Scan for the cell matching the given text and deliver its [x, y] coordinate at center. 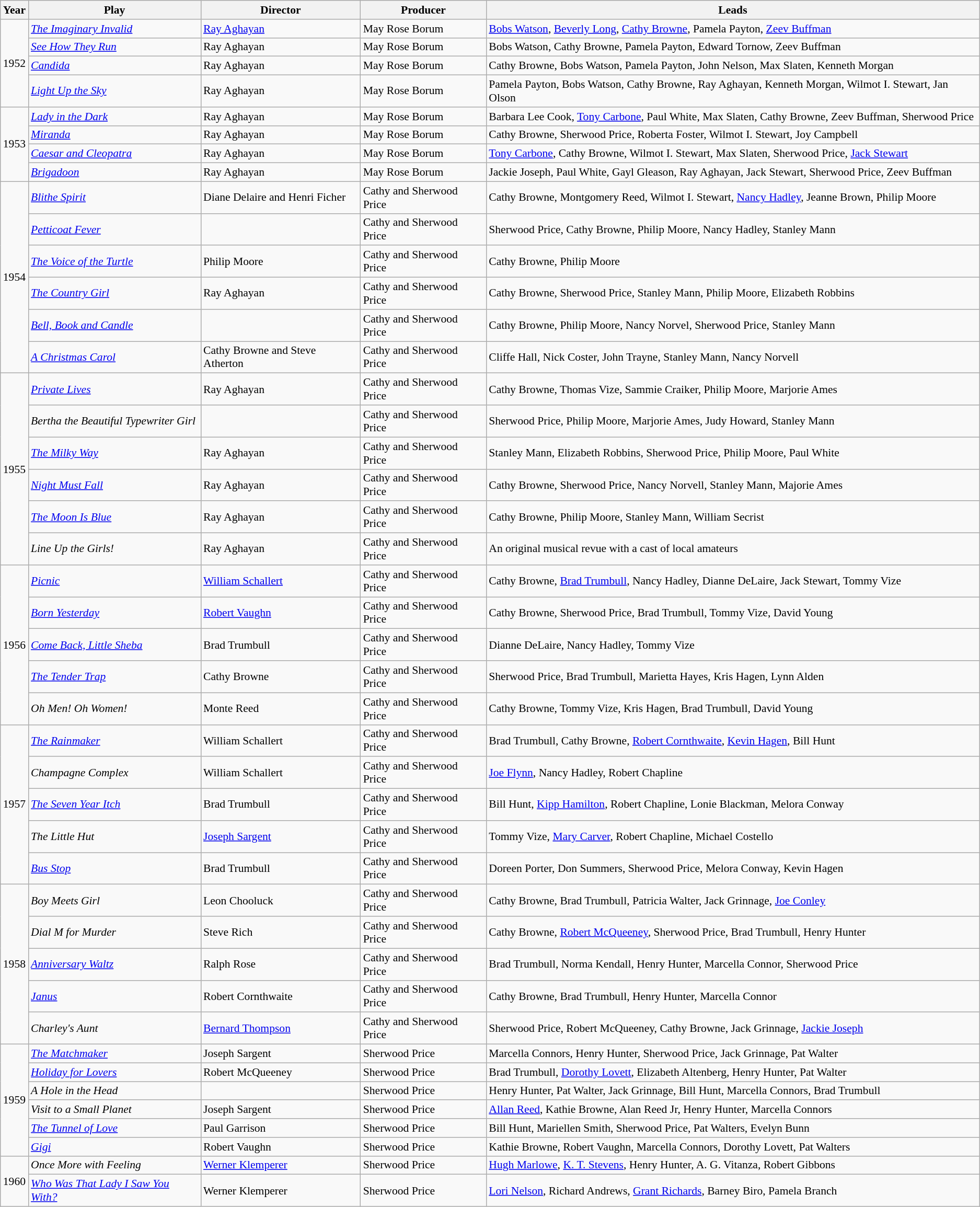
The Country Girl [114, 294]
Producer [423, 10]
Light Up the Sky [114, 91]
Boy Meets Girl [114, 900]
Cathy Browne, Sherwood Price, Stanley Mann, Philip Moore, Elizabeth Robbins [733, 294]
The Moon Is Blue [114, 518]
Candida [114, 66]
Cliffe Hall, Nick Coster, John Trayne, Stanley Mann, Nancy Norvell [733, 358]
Play [114, 10]
1957 [15, 804]
Bus Stop [114, 869]
Bell, Book and Candle [114, 325]
Dianne DeLaire, Nancy Hadley, Tommy Vize [733, 645]
Cathy Browne, Sherwood Price, Brad Trumbull, Tommy Vize, David Young [733, 613]
A Hole in the Head [114, 1091]
Bill Hunt, Kipp Hamilton, Robert Chapline, Lonie Blackman, Melora Conway [733, 805]
The Rainmaker [114, 740]
Henry Hunter, Pat Walter, Jack Grinnage, Bill Hunt, Marcella Connors, Brad Trumbull [733, 1091]
Cathy Browne, Montgomery Reed, Wilmot I. Stewart, Nancy Hadley, Jeanne Brown, Philip Moore [733, 198]
Brad Trumbull, Norma Kendall, Henry Hunter, Marcella Connor, Sherwood Price [733, 964]
1958 [15, 964]
Cathy Browne, Brad Trumbull, Henry Hunter, Marcella Connor [733, 996]
Anniversary Waltz [114, 964]
Tony Carbone, Cathy Browne, Wilmot I. Stewart, Max Slaten, Sherwood Price, Jack Stewart [733, 154]
Diane Delaire and Henri Ficher [281, 198]
Janus [114, 996]
Lori Nelson, Richard Andrews, Grant Richards, Barney Biro, Pamela Branch [733, 1191]
Night Must Fall [114, 485]
Bernard Thompson [281, 1029]
Cathy Browne, Thomas Vize, Sammie Craiker, Philip Moore, Marjorie Ames [733, 389]
The Seven Year Itch [114, 805]
Champagne Complex [114, 773]
Year [15, 10]
Gigi [114, 1147]
Director [281, 10]
The Voice of the Turtle [114, 261]
An original musical revue with a cast of local amateurs [733, 549]
Holiday for Lovers [114, 1072]
Sherwood Price, Brad Trumbull, Marietta Hayes, Kris Hagen, Lynn Alden [733, 676]
Ralph Rose [281, 964]
Robert McQueeney [281, 1072]
Pamela Payton, Bobs Watson, Cathy Browne, Ray Aghayan, Kenneth Morgan, Wilmot I. Stewart, Jan Olson [733, 91]
Brigadoon [114, 173]
Cathy Browne, Brad Trumbull, Patricia Walter, Jack Grinnage, Joe Conley [733, 900]
1952 [15, 63]
Charley's Aunt [114, 1029]
A Christmas Carol [114, 358]
Miranda [114, 135]
Bertha the Beautiful Typewriter Girl [114, 421]
Who Was That Lady I Saw You With? [114, 1191]
1953 [15, 144]
Dial M for Murder [114, 933]
The Matchmaker [114, 1054]
Cathy Browne, Philip Moore, Nancy Norvel, Sherwood Price, Stanley Mann [733, 325]
Cathy Browne, Robert McQueeney, Sherwood Price, Brad Trumbull, Henry Hunter [733, 933]
Philip Moore [281, 261]
Jackie Joseph, Paul White, Gayl Gleason, Ray Aghayan, Jack Stewart, Sherwood Price, Zeev Buffman [733, 173]
Private Lives [114, 389]
Joe Flynn, Nancy Hadley, Robert Chapline [733, 773]
Cathy Browne, Philip Moore [733, 261]
Barbara Lee Cook, Tony Carbone, Paul White, Max Slaten, Cathy Browne, Zeev Buffman, Sherwood Price [733, 117]
Cathy Browne, Philip Moore, Stanley Mann, William Secrist [733, 518]
Cathy Browne, Sherwood Price, Roberta Foster, Wilmot I. Stewart, Joy Campbell [733, 135]
1955 [15, 469]
Picnic [114, 581]
Sherwood Price, Cathy Browne, Philip Moore, Nancy Hadley, Stanley Mann [733, 229]
Steve Rich [281, 933]
Cathy Browne, Bobs Watson, Pamela Payton, John Nelson, Max Slaten, Kenneth Morgan [733, 66]
Bobs Watson, Beverly Long, Cathy Browne, Pamela Payton, Zeev Buffman [733, 29]
Brad Trumbull, Cathy Browne, Robert Cornthwaite, Kevin Hagen, Bill Hunt [733, 740]
Robert Cornthwaite [281, 996]
The Tender Trap [114, 676]
Paul Garrison [281, 1128]
Line Up the Girls! [114, 549]
1959 [15, 1100]
Lady in the Dark [114, 117]
Cathy Browne, Tommy Vize, Kris Hagen, Brad Trumbull, David Young [733, 709]
Leon Chooluck [281, 900]
The Tunnel of Love [114, 1128]
Doreen Porter, Don Summers, Sherwood Price, Melora Conway, Kevin Hagen [733, 869]
The Imaginary Invalid [114, 29]
Caesar and Cleopatra [114, 154]
1954 [15, 277]
Blithe Spirit [114, 198]
Sherwood Price, Robert McQueeney, Cathy Browne, Jack Grinnage, Jackie Joseph [733, 1029]
Oh Men! Oh Women! [114, 709]
Marcella Connors, Henry Hunter, Sherwood Price, Jack Grinnage, Pat Walter [733, 1054]
Stanley Mann, Elizabeth Robbins, Sherwood Price, Philip Moore, Paul White [733, 453]
1960 [15, 1181]
1956 [15, 645]
Tommy Vize, Mary Carver, Robert Chapline, Michael Costello [733, 836]
Come Back, Little Sheba [114, 645]
The Little Hut [114, 836]
See How They Run [114, 47]
Petticoat Fever [114, 229]
Allan Reed, Kathie Browne, Alan Reed Jr, Henry Hunter, Marcella Connors [733, 1110]
Monte Reed [281, 709]
The Milky Way [114, 453]
Born Yesterday [114, 613]
Leads [733, 10]
Sherwood Price, Philip Moore, Marjorie Ames, Judy Howard, Stanley Mann [733, 421]
Bill Hunt, Mariellen Smith, Sherwood Price, Pat Walters, Evelyn Bunn [733, 1128]
Brad Trumbull, Dorothy Lovett, Elizabeth Altenberg, Henry Hunter, Pat Walter [733, 1072]
Cathy Browne, Sherwood Price, Nancy Norvell, Stanley Mann, Majorie Ames [733, 485]
Once More with Feeling [114, 1165]
Hugh Marlowe, K. T. Stevens, Henry Hunter, A. G. Vitanza, Robert Gibbons [733, 1165]
Cathy Browne [281, 676]
Cathy Browne and Steve Atherton [281, 358]
Visit to a Small Planet [114, 1110]
Bobs Watson, Cathy Browne, Pamela Payton, Edward Tornow, Zeev Buffman [733, 47]
Kathie Browne, Robert Vaughn, Marcella Connors, Dorothy Lovett, Pat Walters [733, 1147]
Cathy Browne, Brad Trumbull, Nancy Hadley, Dianne DeLaire, Jack Stewart, Tommy Vize [733, 581]
